Capture the cell that displays the provided text and extract its [x, y] central coordinate. 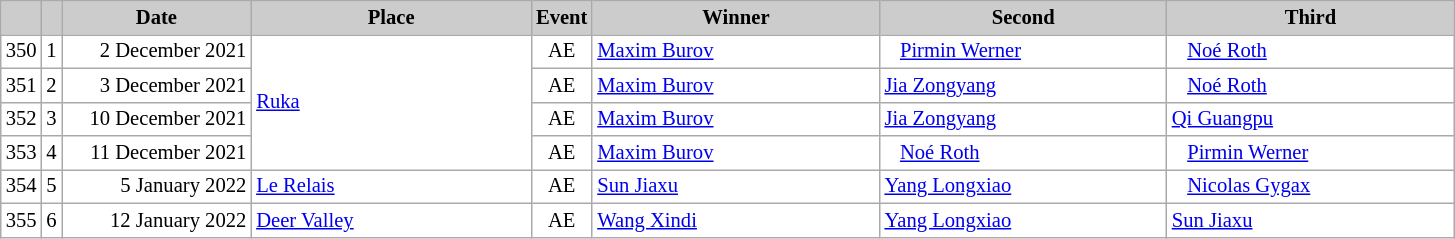
Third [1310, 17]
Deer Valley [391, 220]
Date [157, 17]
4 [51, 153]
352 [22, 119]
353 [22, 153]
350 [22, 51]
5 January 2022 [157, 186]
3 December 2021 [157, 85]
Winner [736, 17]
2 December 2021 [157, 51]
1 [51, 51]
Ruka [391, 102]
Wang Xindi [736, 220]
Qi Guangpu [1310, 119]
12 January 2022 [157, 220]
6 [51, 220]
Le Relais [391, 186]
354 [22, 186]
3 [51, 119]
Event [562, 17]
5 [51, 186]
Place [391, 17]
2 [51, 85]
11 December 2021 [157, 153]
Nicolas Gygax [1310, 186]
351 [22, 85]
10 December 2021 [157, 119]
Second [1024, 17]
355 [22, 220]
